Capture the cell that displays the provided text and extract its [x, y] central coordinate. 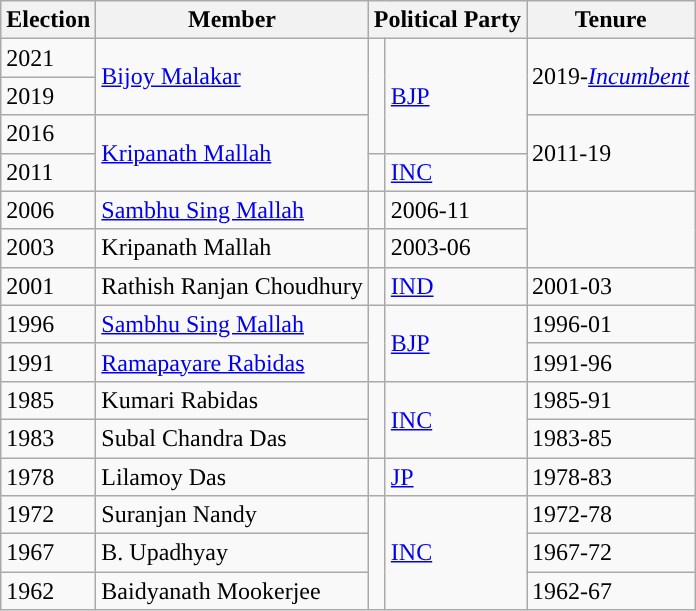
Bijoy Malakar [232, 77]
Member [232, 20]
1996-01 [611, 324]
2019-Incumbent [611, 77]
IND [456, 286]
Ramapayare Rabidas [232, 362]
1967 [48, 553]
1985 [48, 400]
1983 [48, 438]
Subal Chandra Das [232, 438]
Political Party [447, 20]
1972-78 [611, 515]
Rathish Ranjan Choudhury [232, 286]
1996 [48, 324]
Baidyanath Mookerjee [232, 591]
1991-96 [611, 362]
2001-03 [611, 286]
2019 [48, 96]
2016 [48, 134]
1985-91 [611, 400]
2021 [48, 58]
1972 [48, 515]
JP [456, 477]
1978-83 [611, 477]
2003-06 [456, 248]
Tenure [611, 20]
Lilamoy Das [232, 477]
2006 [48, 210]
1978 [48, 477]
1991 [48, 362]
2011 [48, 172]
B. Upadhyay [232, 553]
2006-11 [456, 210]
2003 [48, 248]
1962-67 [611, 591]
Suranjan Nandy [232, 515]
1962 [48, 591]
1983-85 [611, 438]
2001 [48, 286]
Election [48, 20]
Kumari Rabidas [232, 400]
2011-19 [611, 153]
1967-72 [611, 553]
